Scan for the cell matching the given text and deliver its [x, y] coordinate at center. 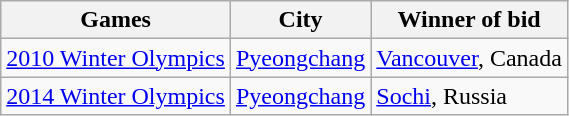
Sochi, Russia [470, 96]
2014 Winter Olympics [116, 96]
Winner of bid [470, 20]
Vancouver, Canada [470, 58]
City [300, 20]
2010 Winter Olympics [116, 58]
Games [116, 20]
